Capture the cell that displays the provided text and extract its [X, Y] central coordinate. 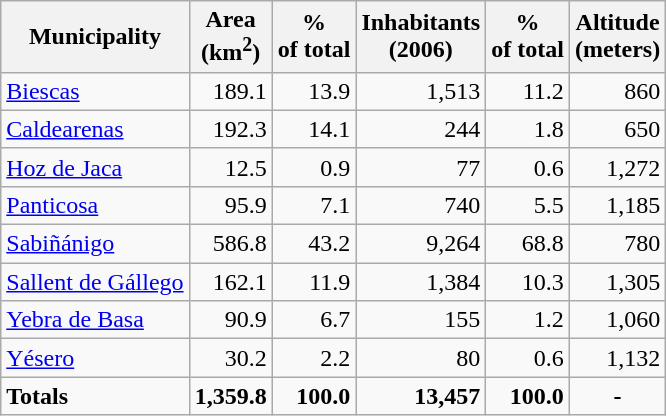
650 [617, 129]
586.8 [230, 244]
Totals [95, 396]
11.2 [528, 91]
162.1 [230, 282]
- [617, 396]
1,132 [617, 358]
1.2 [528, 320]
10.3 [528, 282]
95.9 [230, 205]
1,272 [617, 167]
1,513 [421, 91]
68.8 [528, 244]
1,185 [617, 205]
30.2 [230, 358]
5.5 [528, 205]
90.9 [230, 320]
740 [421, 205]
11.9 [314, 282]
Sabiñánigo [95, 244]
Yésero [95, 358]
155 [421, 320]
0.9 [314, 167]
1,359.8 [230, 396]
13,457 [421, 396]
Area(km2) [230, 37]
780 [617, 244]
1.8 [528, 129]
244 [421, 129]
Altitude (meters) [617, 37]
9,264 [421, 244]
Sallent de Gállego [95, 282]
7.1 [314, 205]
189.1 [230, 91]
2.2 [314, 358]
12.5 [230, 167]
13.9 [314, 91]
77 [421, 167]
1,305 [617, 282]
Caldearenas [95, 129]
14.1 [314, 129]
Hoz de Jaca [95, 167]
80 [421, 358]
Municipality [95, 37]
Panticosa [95, 205]
192.3 [230, 129]
43.2 [314, 244]
860 [617, 91]
Inhabitants(2006) [421, 37]
1,384 [421, 282]
1,060 [617, 320]
Biescas [95, 91]
Yebra de Basa [95, 320]
6.7 [314, 320]
